Search for the cell housing the specified text and yield its [X, Y] center coordinate. 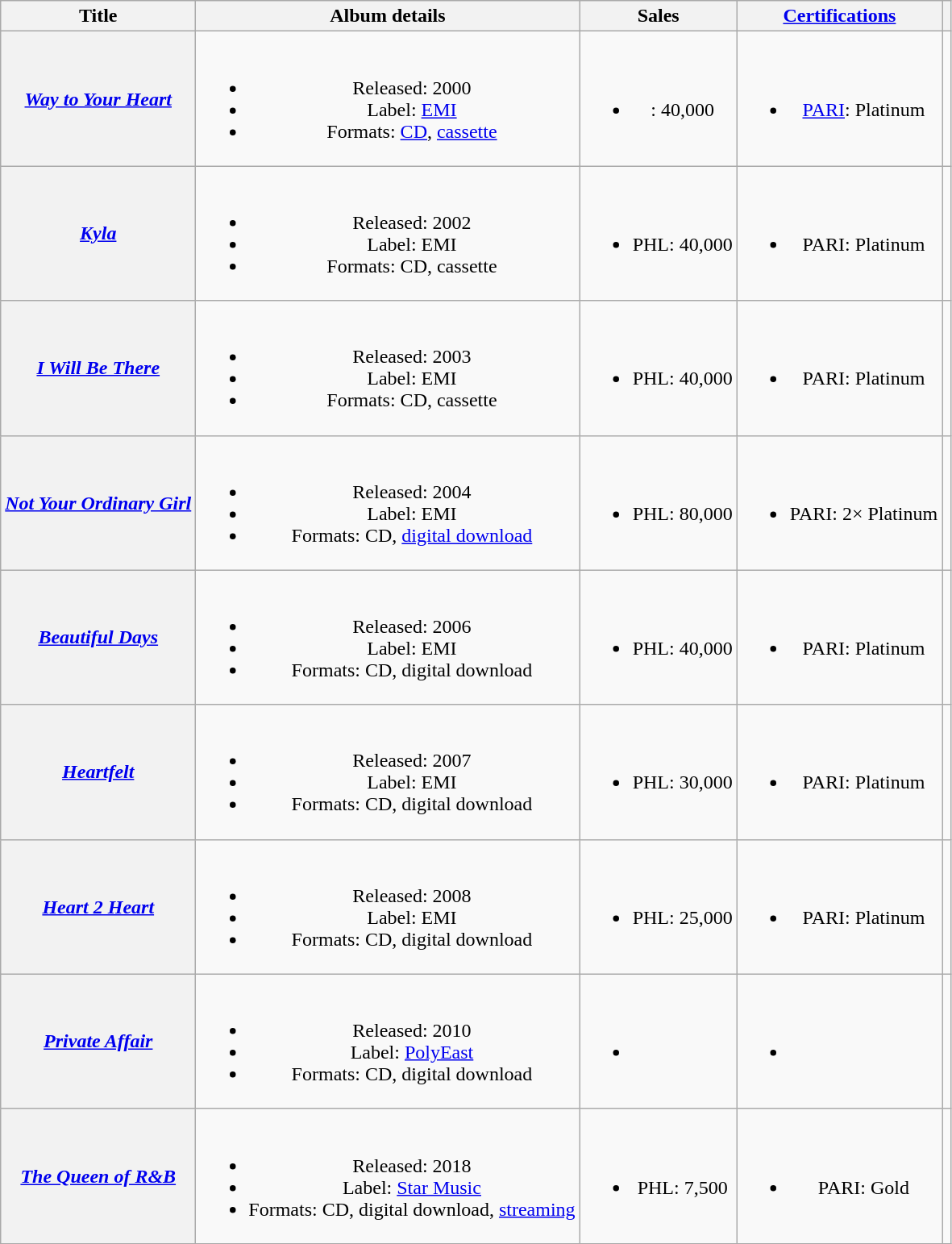
Released: 2002Label: EMIFormats: CD, cassette [388, 234]
Album details [388, 16]
Released: 2008Label: EMIFormats: CD, digital download [388, 906]
Released: 2000Label: EMIFormats: CD, cassette [388, 98]
PHL: 30,000 [658, 772]
PHL: 25,000 [658, 906]
Beautiful Days [98, 637]
Released: 2018Label: Star MusicFormats: CD, digital download, streaming [388, 1175]
Heartfelt [98, 772]
Released: 2006Label: EMIFormats: CD, digital download [388, 637]
Not Your Ordinary Girl [98, 503]
The Queen of R&B [98, 1175]
Released: 2003Label: EMIFormats: CD, cassette [388, 368]
Certifications [839, 16]
Released: 2010Label: PolyEastFormats: CD, digital download [388, 1042]
PARI: 2× Platinum [839, 503]
Released: 2007Label: EMIFormats: CD, digital download [388, 772]
PHL: 80,000 [658, 503]
Kyla [98, 234]
Way to Your Heart [98, 98]
PARI: Gold [839, 1175]
Sales [658, 16]
Title [98, 16]
: 40,000 [658, 98]
Heart 2 Heart [98, 906]
PHL: 7,500 [658, 1175]
I Will Be There [98, 368]
Released: 2004Label: EMIFormats: CD, digital download [388, 503]
Private Affair [98, 1042]
